Scan for the cell matching the given text and deliver its [X, Y] coordinate at center. 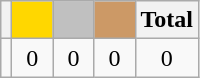
Total [167, 20]
